Identify which cell holds the provided text, then report its (x, y) central coordinate. 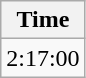
Time (43, 20)
2:17:00 (43, 58)
